Locate the cell with the specified text and output its [x, y] center coordinate. 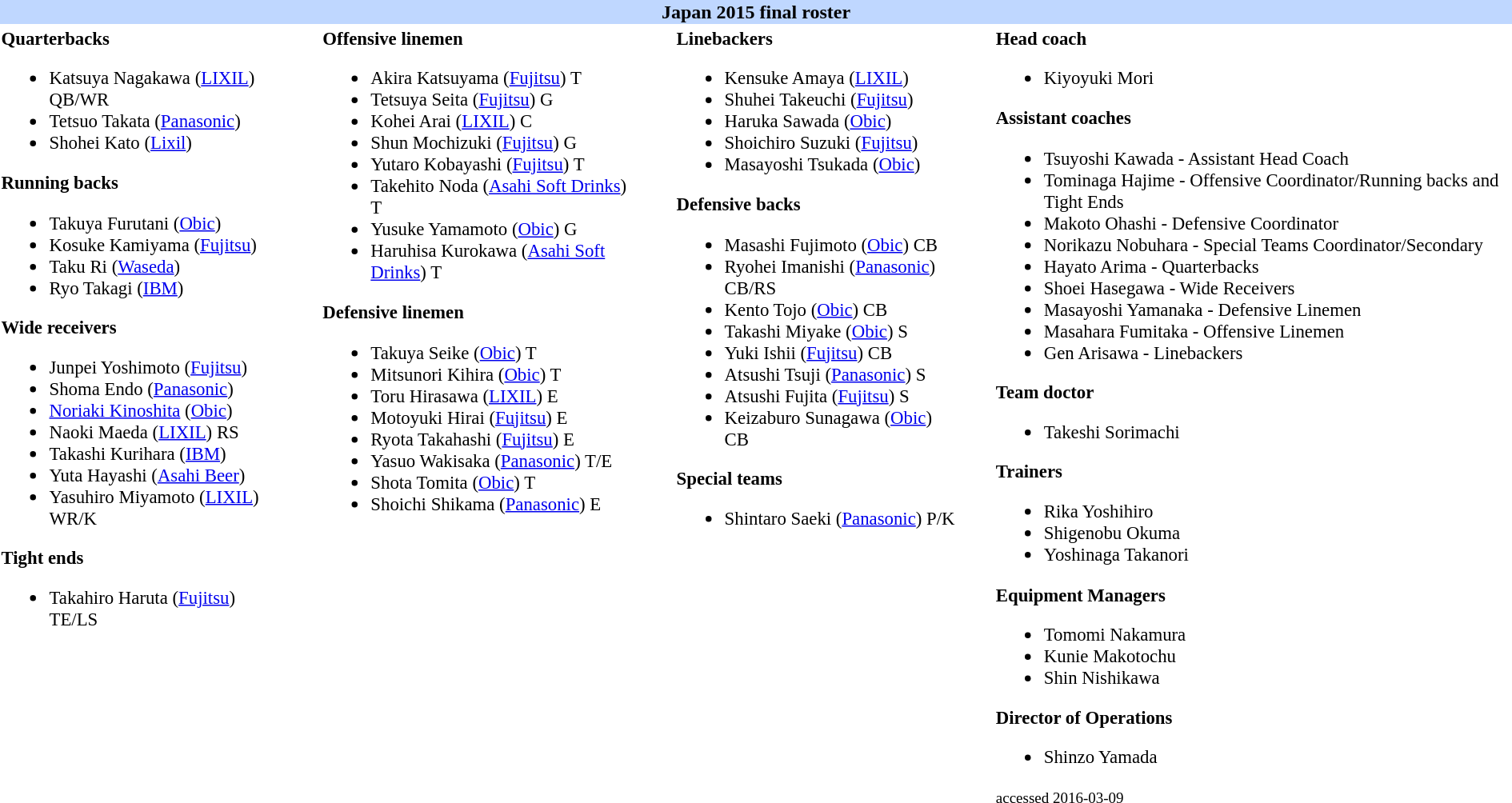
Japan 2015 final roster [756, 12]
